Find where the given text appears and provide that cell's center as (x, y) coordinate. 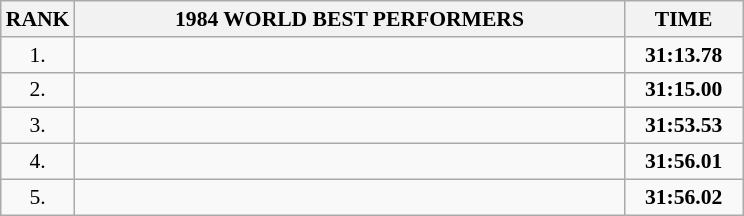
3. (38, 126)
31:15.00 (684, 90)
RANK (38, 19)
1. (38, 55)
31:13.78 (684, 55)
31:53.53 (684, 126)
2. (38, 90)
5. (38, 197)
31:56.02 (684, 197)
4. (38, 162)
1984 WORLD BEST PERFORMERS (349, 19)
31:56.01 (684, 162)
TIME (684, 19)
